Return [x, y] of the center of cell containing provided text 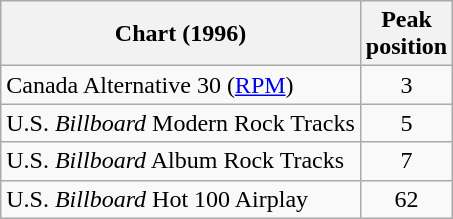
62 [406, 199]
3 [406, 85]
U.S. Billboard Modern Rock Tracks [181, 123]
U.S. Billboard Hot 100 Airplay [181, 199]
7 [406, 161]
Canada Alternative 30 (RPM) [181, 85]
U.S. Billboard Album Rock Tracks [181, 161]
Peakposition [406, 34]
5 [406, 123]
Chart (1996) [181, 34]
